For the text-containing cell, return its midpoint in (X, Y) coordinate format. 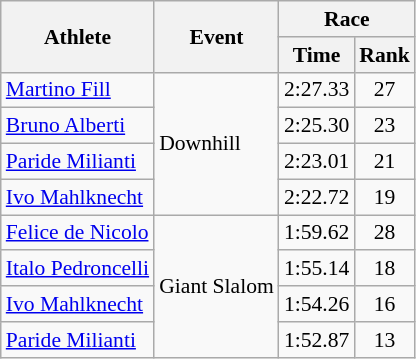
2:22.72 (316, 197)
2:25.30 (316, 126)
1:59.62 (316, 233)
13 (384, 340)
1:54.26 (316, 304)
23 (384, 126)
1:55.14 (316, 269)
1:52.87 (316, 340)
2:27.33 (316, 90)
Italo Pedroncelli (78, 269)
Time (316, 55)
Event (216, 36)
Athlete (78, 36)
16 (384, 304)
Giant Slalom (216, 286)
28 (384, 233)
27 (384, 90)
Race (347, 19)
19 (384, 197)
Rank (384, 55)
Felice de Nicolo (78, 233)
18 (384, 269)
Downhill (216, 143)
Bruno Alberti (78, 126)
2:23.01 (316, 162)
21 (384, 162)
Martino Fill (78, 90)
